Locate the cell with the specified text and output its (X, Y) center coordinate. 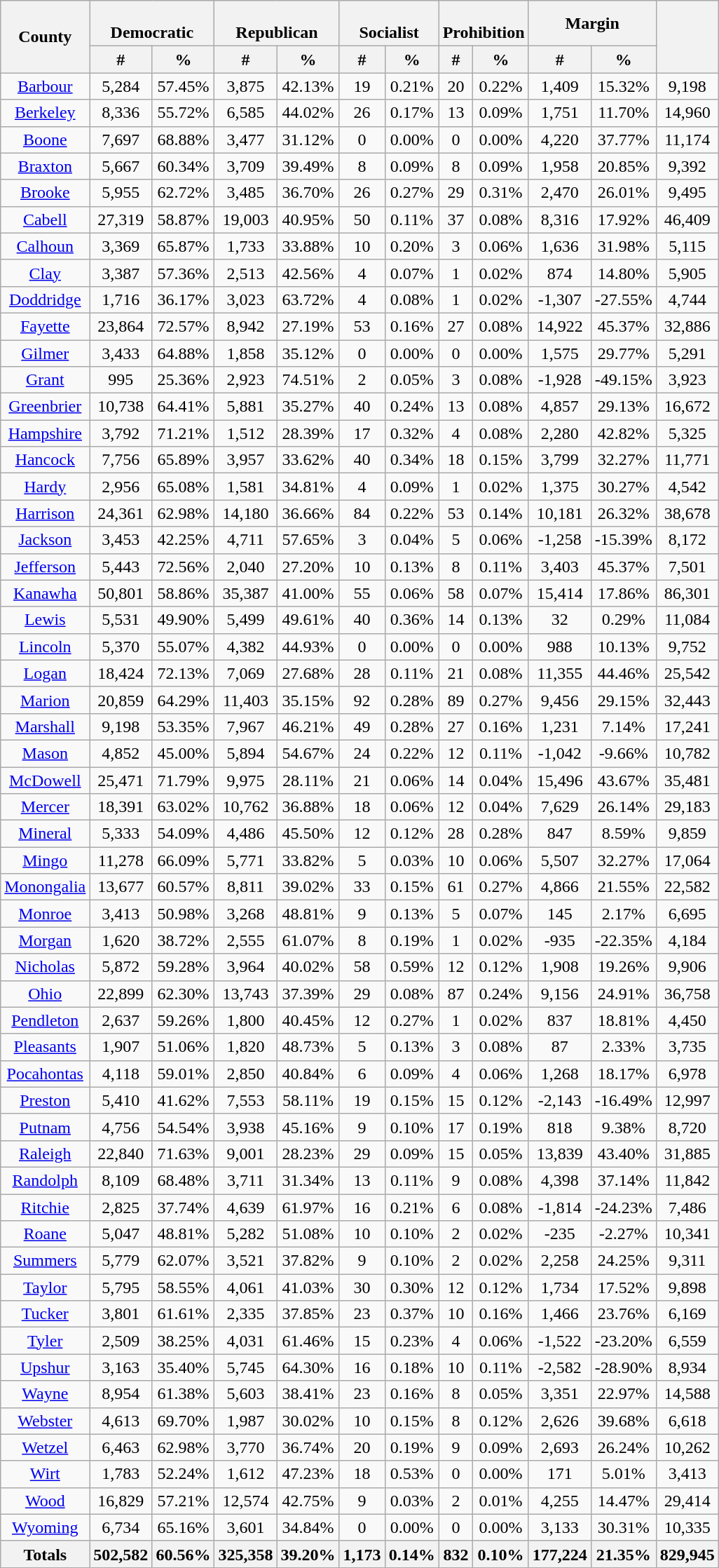
13,839 (559, 1154)
988 (559, 647)
58.87% (184, 219)
325,358 (245, 1554)
Hampshire (45, 433)
29.13% (624, 407)
36.74% (308, 1447)
1,907 (121, 1047)
5,771 (245, 860)
61.61% (184, 1314)
4,220 (559, 140)
59.28% (184, 967)
54.09% (184, 834)
0.32% (412, 433)
5,745 (245, 1367)
4,542 (687, 487)
25.36% (184, 380)
Brooke (45, 193)
27.68% (308, 673)
21.35% (624, 1554)
Republican (277, 24)
62.72% (184, 193)
57.21% (184, 1501)
Taylor (45, 1287)
39.68% (624, 1421)
60.57% (184, 887)
46.21% (308, 726)
1,620 (121, 940)
2,637 (121, 1020)
4,711 (245, 540)
50.98% (184, 914)
3,601 (245, 1527)
3,521 (245, 1261)
51.08% (308, 1234)
-2.27% (624, 1234)
30.31% (624, 1527)
3,433 (121, 353)
15.32% (624, 86)
Hardy (45, 487)
29,414 (687, 1501)
74.51% (308, 380)
45.50% (308, 834)
10,762 (245, 807)
25,542 (687, 673)
38,678 (687, 513)
3,387 (121, 273)
County (45, 36)
2,555 (245, 940)
47.23% (308, 1474)
18.81% (624, 1020)
60.34% (184, 166)
17.86% (624, 593)
4,450 (687, 1020)
3,485 (245, 193)
Roane (45, 1234)
41.00% (308, 593)
10,782 (687, 753)
Wood (45, 1501)
5,531 (121, 620)
21.55% (624, 887)
37.77% (624, 140)
McDowell (45, 780)
-49.15% (624, 380)
0.20% (412, 246)
54.54% (184, 1127)
40.84% (308, 1074)
Tucker (45, 1314)
42.13% (308, 86)
847 (559, 834)
6,559 (687, 1341)
874 (559, 273)
3,711 (245, 1180)
57.45% (184, 86)
Putnam (45, 1127)
14,588 (687, 1394)
24.91% (624, 994)
10,262 (687, 1447)
34.84% (308, 1527)
Mingo (45, 860)
12,574 (245, 1501)
-9.66% (624, 753)
4,866 (559, 887)
33 (362, 887)
5,291 (687, 353)
5,499 (245, 620)
4,398 (559, 1180)
41.62% (184, 1100)
Democratic (152, 24)
8.59% (624, 834)
8,720 (687, 1127)
37.85% (308, 1314)
61 (456, 887)
2.17% (624, 914)
4,382 (245, 647)
-1,042 (559, 753)
-935 (559, 940)
2,280 (559, 433)
9,392 (687, 166)
24 (362, 753)
9,859 (687, 834)
18,391 (121, 807)
52.24% (184, 1474)
41.03% (308, 1287)
Cabell (45, 219)
829,945 (687, 1554)
1,734 (559, 1287)
48.73% (308, 1047)
14,960 (687, 113)
89 (456, 700)
31.12% (308, 140)
Pocahontas (45, 1074)
-2,143 (559, 1100)
86,301 (687, 593)
5,282 (245, 1234)
Wirt (45, 1474)
36.66% (308, 513)
9,001 (245, 1154)
12,997 (687, 1100)
Lincoln (45, 647)
1,612 (245, 1474)
23,864 (121, 326)
Barbour (45, 86)
39.02% (308, 887)
17,241 (687, 726)
16,672 (687, 407)
49.90% (184, 620)
32,886 (687, 326)
29.15% (624, 700)
22,582 (687, 887)
2,258 (559, 1261)
2,509 (121, 1341)
11,771 (687, 460)
38.72% (184, 940)
40.95% (308, 219)
33.88% (308, 246)
9,311 (687, 1261)
22,840 (121, 1154)
3,351 (559, 1394)
5,795 (121, 1287)
59.01% (184, 1074)
Marshall (45, 726)
1,858 (245, 353)
5,047 (121, 1234)
50 (362, 219)
7,967 (245, 726)
3,268 (245, 914)
14,180 (245, 513)
11.70% (624, 113)
Preston (45, 1100)
13,743 (245, 994)
1,636 (559, 246)
Wyoming (45, 1527)
32,443 (687, 700)
44.93% (308, 647)
8,811 (245, 887)
0.18% (412, 1367)
14,922 (559, 326)
Tyler (45, 1341)
57.36% (184, 273)
3,801 (121, 1314)
36.17% (184, 299)
0.53% (412, 1474)
17,064 (687, 860)
23.76% (624, 1314)
37.14% (624, 1180)
59.26% (184, 1020)
Fayette (45, 326)
9,898 (687, 1287)
13,677 (121, 887)
11,174 (687, 140)
58.11% (308, 1100)
5,603 (245, 1394)
Wetzel (45, 1447)
5,779 (121, 1261)
6,169 (687, 1314)
4,255 (559, 1501)
64.29% (184, 700)
Harrison (45, 513)
3,923 (687, 380)
49.61% (308, 620)
72.57% (184, 326)
63.02% (184, 807)
-2,582 (559, 1367)
60.56% (184, 1554)
995 (121, 380)
Kanawha (45, 593)
-22.35% (624, 940)
5,507 (559, 860)
45.00% (184, 753)
0.29% (624, 620)
54.67% (308, 753)
46,409 (687, 219)
1,575 (559, 353)
55 (362, 593)
6,978 (687, 1074)
2,335 (245, 1314)
2,470 (559, 193)
2,850 (245, 1074)
4,852 (121, 753)
63.72% (308, 299)
45.16% (308, 1127)
64.88% (184, 353)
28.39% (308, 433)
5,872 (121, 967)
35,387 (245, 593)
29.77% (624, 353)
3,875 (245, 86)
Morgan (45, 940)
61.07% (308, 940)
Mercer (45, 807)
10,181 (559, 513)
7,486 (687, 1207)
1,268 (559, 1074)
2,956 (121, 487)
Webster (45, 1421)
35.40% (184, 1367)
44.46% (624, 673)
1,375 (559, 487)
-28.90% (624, 1367)
818 (559, 1127)
22,899 (121, 994)
7,629 (559, 807)
0.01% (500, 1501)
69.70% (184, 1421)
Grant (45, 380)
-16.49% (624, 1100)
16,829 (121, 1501)
0.23% (412, 1341)
31.98% (624, 246)
32 (559, 620)
19,003 (245, 219)
1,820 (245, 1047)
5,370 (121, 647)
42.56% (308, 273)
0.37% (412, 1314)
4,031 (245, 1341)
0.30% (412, 1287)
Nicholas (45, 967)
37.39% (308, 994)
Hancock (45, 460)
17.92% (624, 219)
42.75% (308, 1501)
Raleigh (45, 1154)
Braxton (45, 166)
34.81% (308, 487)
28.11% (308, 780)
Berkeley (45, 113)
15,496 (559, 780)
1,512 (245, 433)
38.41% (308, 1394)
4,061 (245, 1287)
8,954 (121, 1394)
1,409 (559, 86)
Clay (45, 273)
9,495 (687, 193)
22.97% (624, 1394)
10.13% (624, 647)
43.40% (624, 1154)
1,800 (245, 1020)
Monroe (45, 914)
4,118 (121, 1074)
9,906 (687, 967)
20,859 (121, 700)
2.33% (624, 1047)
Marion (45, 700)
1,581 (245, 487)
-1,814 (559, 1207)
-15.39% (624, 540)
-1,522 (559, 1341)
1,716 (121, 299)
0.31% (500, 193)
11,403 (245, 700)
7,756 (121, 460)
5,443 (121, 567)
1,958 (559, 166)
4,857 (559, 407)
2,923 (245, 380)
9.38% (624, 1127)
7,501 (687, 567)
5,333 (121, 834)
Randolph (45, 1180)
5,284 (121, 86)
43.67% (624, 780)
10,335 (687, 1527)
Totals (45, 1554)
72.56% (184, 567)
68.48% (184, 1180)
58.55% (184, 1287)
64.30% (308, 1367)
Pendleton (45, 1020)
6,463 (121, 1447)
11,355 (559, 673)
3,133 (559, 1527)
Pleasants (45, 1047)
502,582 (121, 1554)
11,278 (121, 860)
7,069 (245, 673)
5,325 (687, 433)
11,842 (687, 1180)
3,792 (121, 433)
Upshur (45, 1367)
-1,928 (559, 380)
14.80% (624, 273)
8,316 (559, 219)
57.65% (308, 540)
2,693 (559, 1447)
1,733 (245, 246)
18.17% (624, 1074)
39.49% (308, 166)
5.01% (624, 1474)
24.25% (624, 1261)
3,023 (245, 299)
6,585 (245, 113)
61.97% (308, 1207)
1,231 (559, 726)
0.36% (412, 620)
9,456 (559, 700)
8,336 (121, 113)
84 (362, 513)
64.41% (184, 407)
3,369 (121, 246)
26.14% (624, 807)
33.62% (308, 460)
42.25% (184, 540)
6,734 (121, 1527)
61.46% (308, 1341)
Ritchie (45, 1207)
92 (362, 700)
1,783 (121, 1474)
3,964 (245, 967)
Jackson (45, 540)
18,424 (121, 673)
53.35% (184, 726)
5,905 (687, 273)
51.06% (184, 1047)
4,184 (687, 940)
38.25% (184, 1341)
37.82% (308, 1261)
-27.55% (624, 299)
8,942 (245, 326)
15,414 (559, 593)
Summers (45, 1261)
35,481 (687, 780)
6,695 (687, 914)
44.02% (308, 113)
1,466 (559, 1314)
7,553 (245, 1100)
50,801 (121, 593)
1,173 (362, 1554)
11,084 (687, 620)
1,987 (245, 1421)
3,709 (245, 166)
10,341 (687, 1234)
55.07% (184, 647)
35.27% (308, 407)
65.89% (184, 460)
27.19% (308, 326)
19.26% (624, 967)
837 (559, 1020)
3,957 (245, 460)
26.24% (624, 1447)
Boone (45, 140)
39.20% (308, 1554)
2,825 (121, 1207)
145 (559, 914)
Wayne (45, 1394)
36.88% (308, 807)
71.63% (184, 1154)
2,626 (559, 1421)
0.34% (412, 460)
36.70% (308, 193)
-1,258 (559, 540)
7.14% (624, 726)
26.01% (624, 193)
8,109 (121, 1180)
27.20% (308, 567)
1,751 (559, 113)
4,744 (687, 299)
58.86% (184, 593)
72.13% (184, 673)
20.85% (624, 166)
9,752 (687, 647)
62.30% (184, 994)
37.74% (184, 1207)
27,319 (121, 219)
36,758 (687, 994)
66.09% (184, 860)
71.21% (184, 433)
30.02% (308, 1421)
Socialist (389, 24)
55.72% (184, 113)
65.08% (184, 487)
4,486 (245, 834)
14.47% (624, 1501)
Logan (45, 673)
35.15% (308, 700)
9,156 (559, 994)
0.17% (412, 113)
6,618 (687, 1421)
3,770 (245, 1447)
9,975 (245, 780)
4,639 (245, 1207)
5,410 (121, 1100)
31.34% (308, 1180)
10,738 (121, 407)
Prohibition (484, 24)
Doddridge (45, 299)
0.59% (412, 967)
Ohio (45, 994)
3,938 (245, 1127)
2,513 (245, 273)
49 (362, 726)
33.82% (308, 860)
65.16% (184, 1527)
Greenbrier (45, 407)
1,908 (559, 967)
8,172 (687, 540)
Jefferson (45, 567)
29,183 (687, 807)
3,403 (559, 567)
68.88% (184, 140)
4,613 (121, 1421)
8,934 (687, 1367)
171 (559, 1474)
5,667 (121, 166)
177,224 (559, 1554)
71.79% (184, 780)
3,799 (559, 460)
3,477 (245, 140)
30.27% (624, 487)
5,894 (245, 753)
3,735 (687, 1047)
65.87% (184, 246)
3,453 (121, 540)
-24.23% (624, 1207)
832 (456, 1554)
61.38% (184, 1394)
17.52% (624, 1287)
62.07% (184, 1261)
40.45% (308, 1020)
24,361 (121, 513)
-1,307 (559, 299)
4,756 (121, 1127)
Mineral (45, 834)
Lewis (45, 620)
Calhoun (45, 246)
37 (456, 219)
31,885 (687, 1154)
2,040 (245, 567)
-23.20% (624, 1341)
Mason (45, 753)
28.23% (308, 1154)
Monongalia (45, 887)
26.32% (624, 513)
Gilmer (45, 353)
35.12% (308, 353)
-235 (559, 1234)
5,115 (687, 246)
40.02% (308, 967)
42.82% (624, 433)
5,955 (121, 193)
7,697 (121, 140)
5,881 (245, 407)
3,163 (121, 1367)
Margin (592, 24)
25,471 (121, 780)
30 (362, 1287)
